Capture the cell that displays the provided text and extract its [x, y] central coordinate. 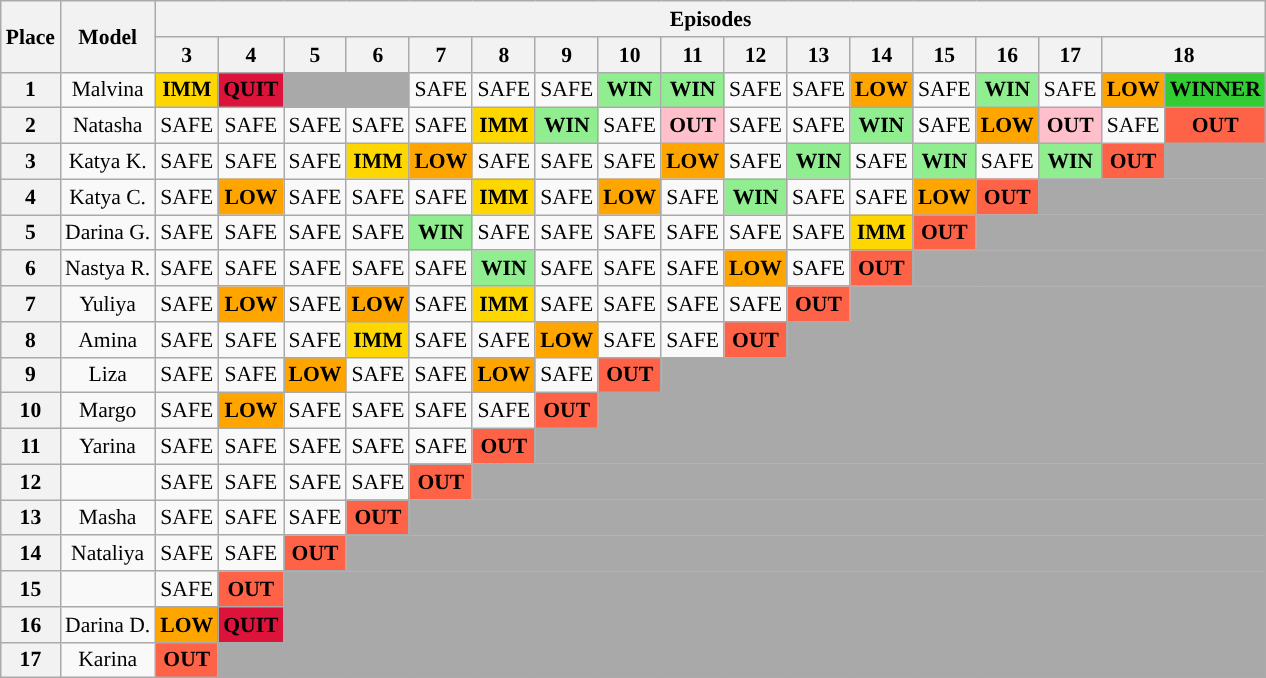
Nataliya [108, 554]
Malvina [108, 90]
Karina [108, 660]
Model [108, 36]
Place [30, 36]
Natasha [108, 126]
Masha [108, 518]
Nastya R. [108, 269]
1 [30, 90]
2 [30, 126]
WINNER [1216, 90]
Margo [108, 411]
Darina G. [108, 233]
Amina [108, 340]
18 [1184, 55]
Darina D. [108, 625]
Liza [108, 375]
Katya K. [108, 162]
Katya C. [108, 197]
Yarina [108, 447]
Yuliya [108, 304]
Episodes [710, 19]
